Extract the (X, Y) coordinate from the center of the cell holding the provided text.  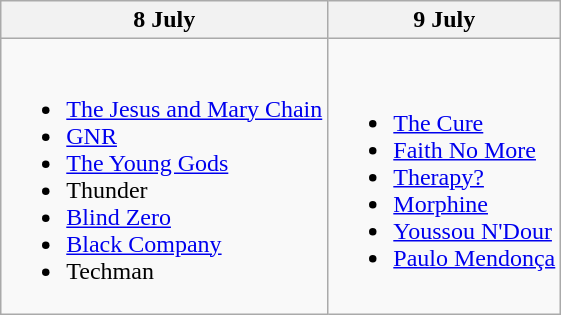
The CureFaith No MoreTherapy?MorphineYoussou N'DourPaulo Mendonça (444, 176)
9 July (444, 20)
The Jesus and Mary ChainGNRThe Young GodsThunderBlind ZeroBlack CompanyTechman (164, 176)
8 July (164, 20)
